Locate the cell with the specified text and output its (X, Y) center coordinate. 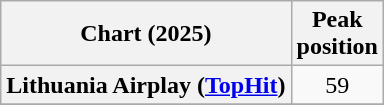
59 (337, 85)
Lithuania Airplay (TopHit) (146, 85)
Chart (2025) (146, 34)
Peakposition (337, 34)
